Pinpoint the cell where the given text exists, returning its [x, y] midpoint coordinate. 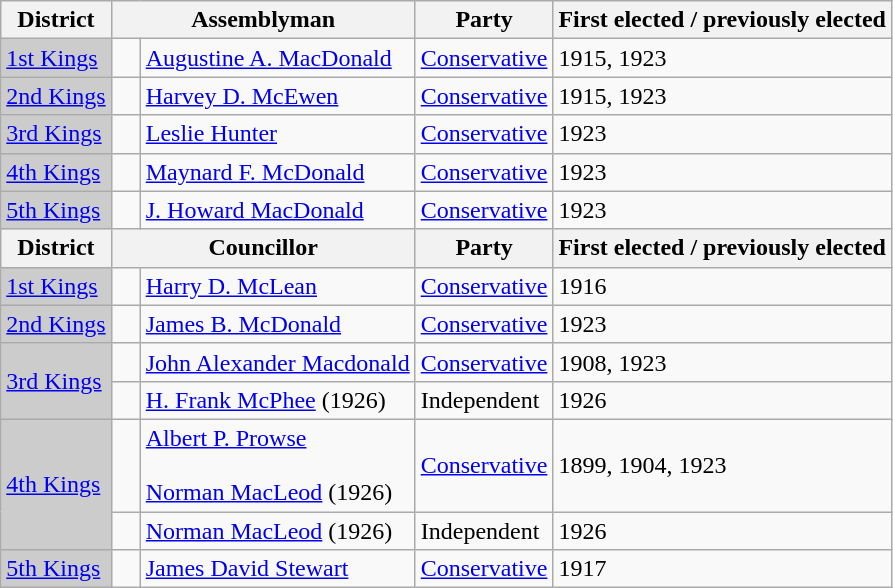
John Alexander Macdonald [278, 362]
Harry D. McLean [278, 286]
Councillor [263, 248]
1917 [722, 569]
Maynard F. McDonald [278, 172]
Assemblyman [263, 20]
H. Frank McPhee (1926) [278, 400]
James David Stewart [278, 569]
Albert P. ProwseNorman MacLeod (1926) [278, 465]
1916 [722, 286]
James B. McDonald [278, 324]
Augustine A. MacDonald [278, 58]
Norman MacLeod (1926) [278, 531]
1908, 1923 [722, 362]
1899, 1904, 1923 [722, 465]
Harvey D. McEwen [278, 96]
J. Howard MacDonald [278, 210]
Leslie Hunter [278, 134]
